From the cell containing the given text, extract its center point as [x, y] coordinate. 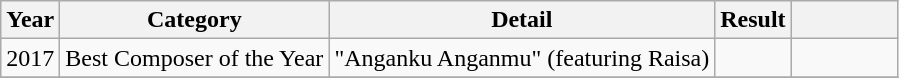
Year [30, 20]
Result [753, 20]
Detail [522, 20]
2017 [30, 58]
Best Composer of the Year [194, 58]
Category [194, 20]
"Anganku Anganmu" (featuring Raisa) [522, 58]
